Locate the cell with the specified text and output its [X, Y] center coordinate. 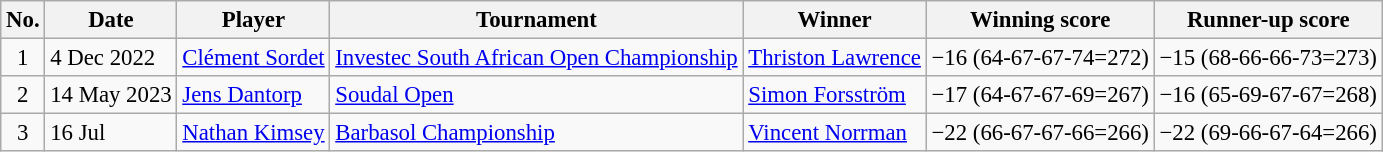
Barbasol Championship [536, 133]
−15 (68-66-66-73=273) [1268, 58]
−16 (64-67-67-74=272) [1040, 58]
Soudal Open [536, 95]
Date [111, 20]
Winner [834, 20]
Clément Sordet [254, 58]
Jens Dantorp [254, 95]
−22 (66-67-67-66=266) [1040, 133]
14 May 2023 [111, 95]
Simon Forsström [834, 95]
Player [254, 20]
−17 (64-67-67-69=267) [1040, 95]
2 [23, 95]
Thriston Lawrence [834, 58]
Tournament [536, 20]
Winning score [1040, 20]
Vincent Norrman [834, 133]
1 [23, 58]
No. [23, 20]
−22 (69-66-67-64=266) [1268, 133]
3 [23, 133]
16 Jul [111, 133]
Runner-up score [1268, 20]
4 Dec 2022 [111, 58]
Nathan Kimsey [254, 133]
Investec South African Open Championship [536, 58]
−16 (65-69-67-67=268) [1268, 95]
